Pinpoint the cell where the given text exists, returning its [X, Y] midpoint coordinate. 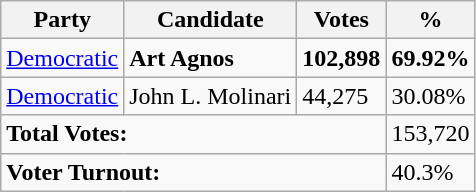
44,275 [342, 96]
69.92% [430, 58]
Party [62, 20]
Votes [342, 20]
102,898 [342, 58]
% [430, 20]
John L. Molinari [210, 96]
Voter Turnout: [194, 172]
Candidate [210, 20]
153,720 [430, 134]
Art Agnos [210, 58]
30.08% [430, 96]
40.3% [430, 172]
Total Votes: [194, 134]
